Locate the cell with the specified text and output its [X, Y] center coordinate. 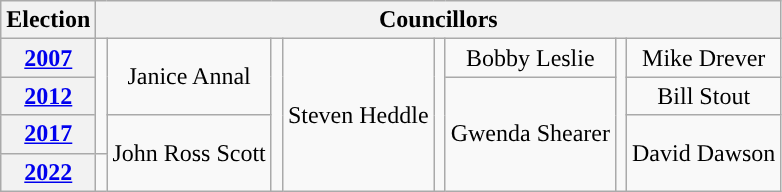
Gwenda Shearer [530, 134]
Election [48, 20]
2022 [48, 172]
Janice Annal [189, 77]
Bobby Leslie [530, 58]
Councillors [438, 20]
2007 [48, 58]
David Dawson [704, 153]
Bill Stout [704, 96]
Steven Heddle [358, 115]
John Ross Scott [189, 153]
2017 [48, 134]
Mike Drever [704, 58]
2012 [48, 96]
